For the text-containing cell, return its midpoint in [x, y] coordinate format. 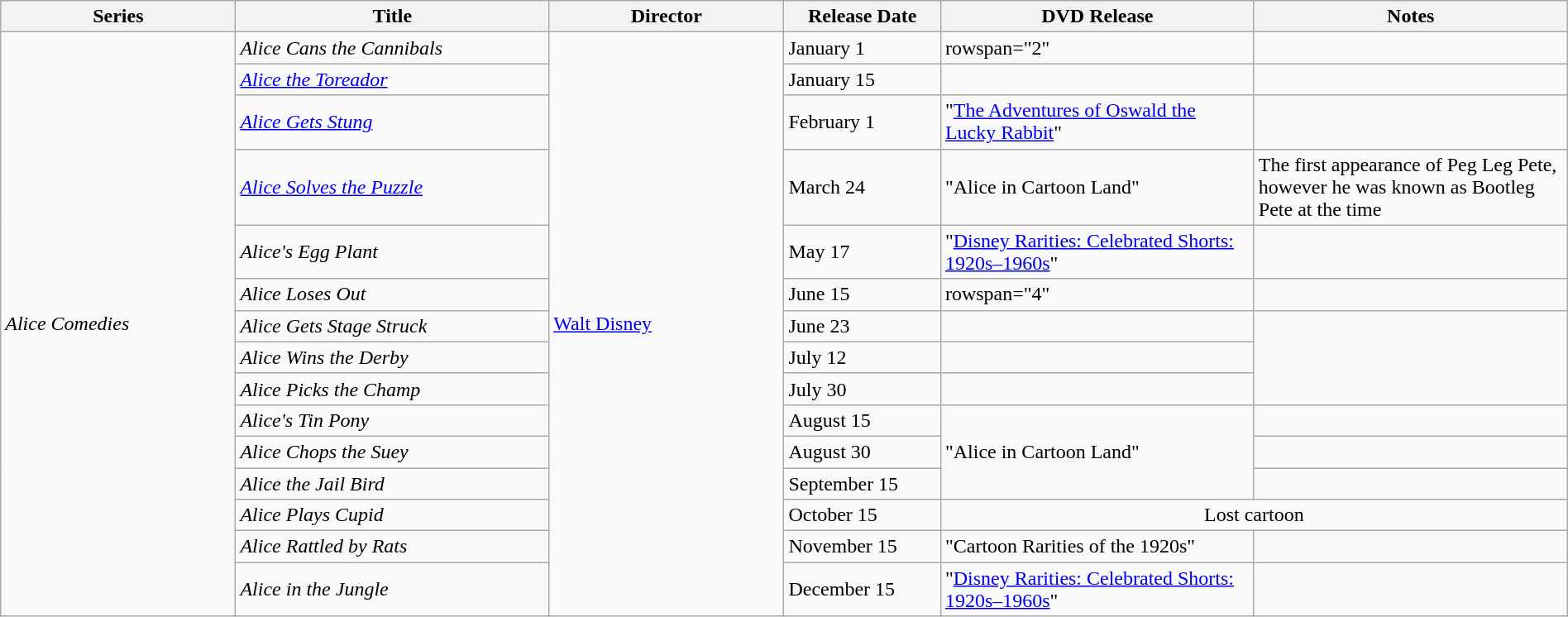
rowspan="2" [1097, 48]
Alice Plays Cupid [392, 515]
Alice Cans the Cannibals [392, 48]
Alice Comedies [118, 324]
Alice Loses Out [392, 294]
January 15 [862, 79]
Release Date [862, 17]
November 15 [862, 547]
March 24 [862, 187]
Walt Disney [667, 324]
Alice Chops the Suey [392, 452]
October 15 [862, 515]
Alice's Egg Plant [392, 251]
August 30 [862, 452]
"The Adventures of Oswald the Lucky Rabbit" [1097, 122]
Alice Solves the Puzzle [392, 187]
August 15 [862, 420]
January 1 [862, 48]
Alice the Jail Bird [392, 484]
Alice Wins the Derby [392, 357]
Lost cartoon [1254, 515]
DVD Release [1097, 17]
Title [392, 17]
July 30 [862, 389]
rowspan="4" [1097, 294]
Alice in the Jungle [392, 589]
June 15 [862, 294]
May 17 [862, 251]
July 12 [862, 357]
Series [118, 17]
June 23 [862, 326]
"Cartoon Rarities of the 1920s" [1097, 547]
Director [667, 17]
December 15 [862, 589]
Alice Gets Stung [392, 122]
Alice the Toreador [392, 79]
The first appearance of Peg Leg Pete, however he was known as Bootleg Pete at the time [1411, 187]
Alice Rattled by Rats [392, 547]
Alice Gets Stage Struck [392, 326]
February 1 [862, 122]
Alice Picks the Champ [392, 389]
Notes [1411, 17]
Alice's Tin Pony [392, 420]
September 15 [862, 484]
